Capture the cell that displays the provided text and extract its [X, Y] central coordinate. 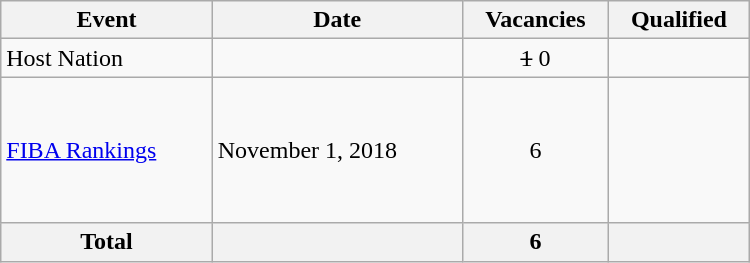
Total [107, 242]
FIBA Rankings [107, 150]
1 0 [535, 58]
Qualified [680, 20]
Vacancies [535, 20]
Host Nation [107, 58]
Event [107, 20]
November 1, 2018 [337, 150]
Date [337, 20]
